Extract the (X, Y) coordinate from the center of the cell holding the provided text.  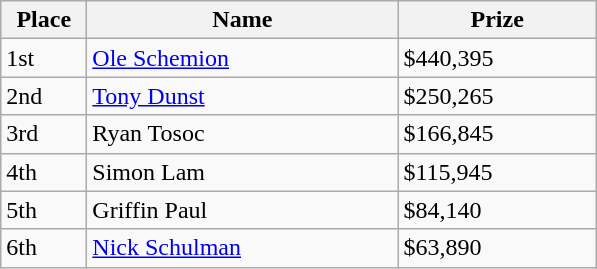
2nd (44, 96)
$250,265 (498, 96)
$84,140 (498, 210)
6th (44, 248)
Ryan Tosoc (242, 134)
$63,890 (498, 248)
Tony Dunst (242, 96)
Name (242, 20)
$166,845 (498, 134)
Ole Schemion (242, 58)
5th (44, 210)
Simon Lam (242, 172)
Nick Schulman (242, 248)
Griffin Paul (242, 210)
4th (44, 172)
$440,395 (498, 58)
Prize (498, 20)
3rd (44, 134)
1st (44, 58)
Place (44, 20)
$115,945 (498, 172)
